Provide the (X, Y) coordinate of the cell's center where the given text is located.  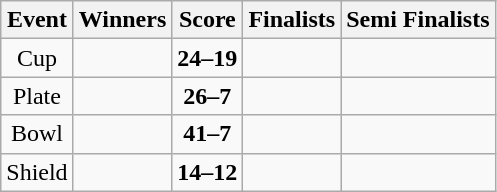
Bowl (37, 134)
Semi Finalists (418, 20)
26–7 (208, 96)
Score (208, 20)
41–7 (208, 134)
Cup (37, 58)
Event (37, 20)
14–12 (208, 172)
Finalists (292, 20)
24–19 (208, 58)
Winners (122, 20)
Plate (37, 96)
Shield (37, 172)
